Return the (x, y) coordinate for the center point of the cell that contains the specified text.  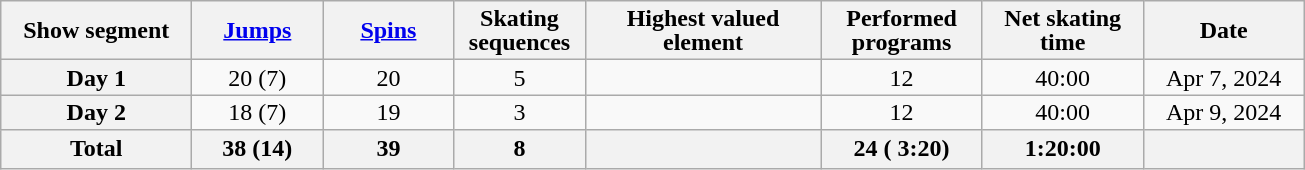
Performed programs (902, 30)
5 (520, 78)
19 (388, 112)
Day 1 (96, 78)
Show segment (96, 30)
8 (520, 149)
38 (14) (258, 149)
Apr 7, 2024 (1224, 78)
Jumps (258, 30)
24 ( 3:20) (902, 149)
1:20:00 (1062, 149)
18 (7) (258, 112)
Highest valued element (703, 30)
Spins (388, 30)
20 (388, 78)
Net skating time (1062, 30)
Total (96, 149)
3 (520, 112)
Apr 9, 2024 (1224, 112)
Date (1224, 30)
Skating sequences (520, 30)
20 (7) (258, 78)
Day 2 (96, 112)
39 (388, 149)
